Pinpoint the cell where the given text exists, returning its (X, Y) midpoint coordinate. 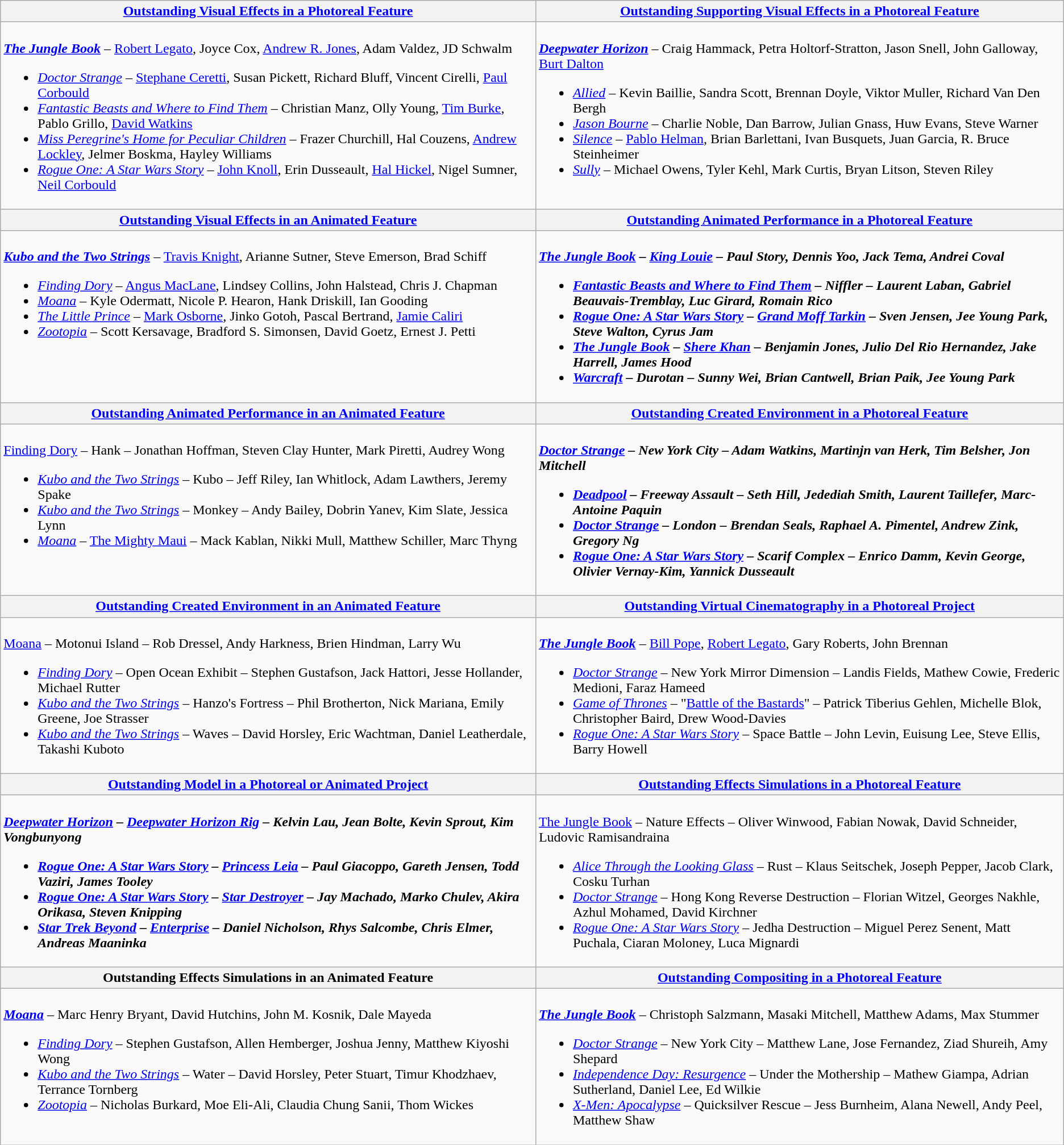
Outstanding Virtual Cinematography in a Photoreal Project (799, 606)
Outstanding Visual Effects in a Photoreal Feature (268, 11)
Outstanding Supporting Visual Effects in a Photoreal Feature (799, 11)
Outstanding Effects Simulations in a Photoreal Feature (799, 784)
Outstanding Model in a Photoreal or Animated Project (268, 784)
Outstanding Visual Effects in an Animated Feature (268, 220)
Outstanding Effects Simulations in an Animated Feature (268, 977)
Outstanding Animated Performance in an Animated Feature (268, 413)
Outstanding Created Environment in a Photoreal Feature (799, 413)
Outstanding Compositing in a Photoreal Feature (799, 977)
Outstanding Created Environment in an Animated Feature (268, 606)
Outstanding Animated Performance in a Photoreal Feature (799, 220)
